Pinpoint the cell where the given text exists, returning its [x, y] midpoint coordinate. 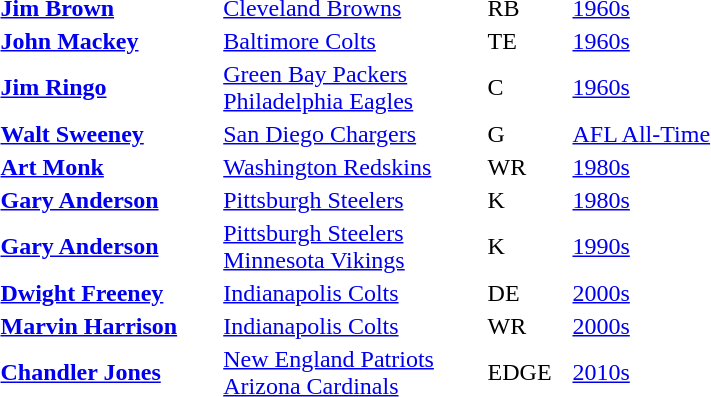
Washington Redskins [352, 167]
G [527, 134]
Green Bay PackersPhiladelphia Eagles [352, 88]
Pittsburgh SteelersMinnesota Vikings [352, 246]
San Diego Chargers [352, 134]
Baltimore Colts [352, 41]
DE [527, 293]
Pittsburgh Steelers [352, 200]
TE [527, 41]
C [527, 88]
